Extract the (x, y) coordinate from the center of the cell holding the provided text.  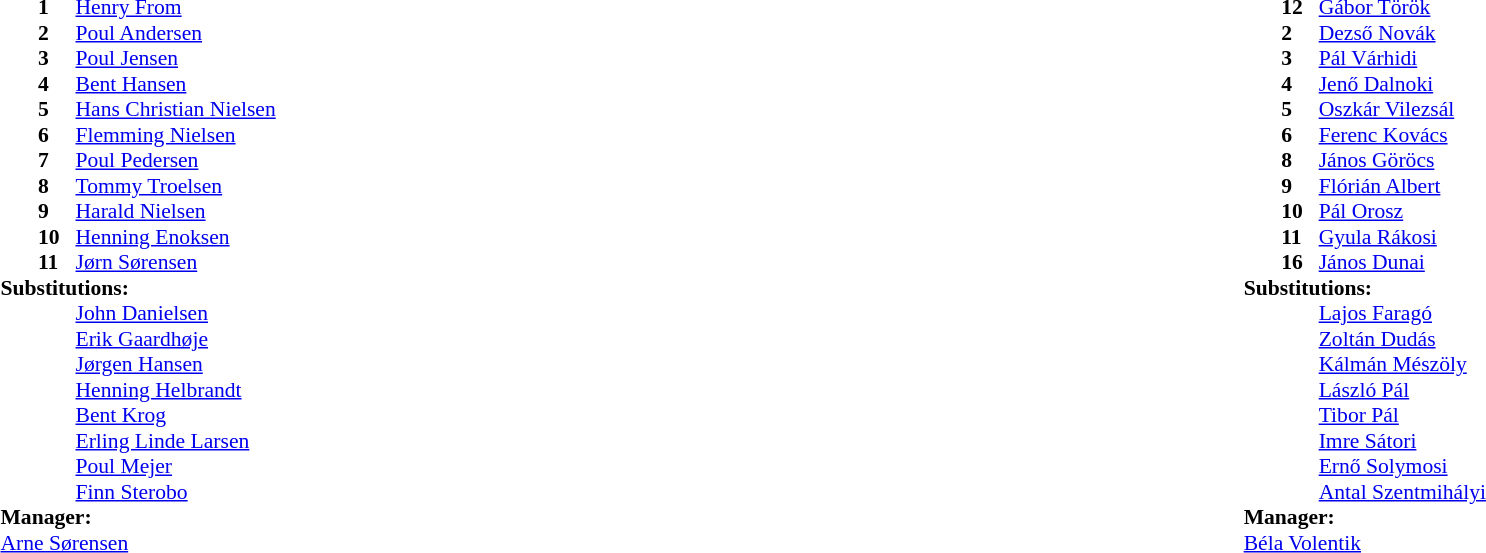
Pál Várhidi (1402, 59)
Erik Gaardhøje (176, 339)
Poul Andersen (176, 33)
Poul Jensen (176, 59)
Bent Krog (176, 415)
Harald Nielsen (176, 211)
Tommy Troelsen (176, 186)
Ernő Solymosi (1402, 467)
Tibor Pál (1402, 415)
Erling Linde Larsen (176, 441)
Gyula Rákosi (1402, 237)
Bent Hansen (176, 84)
Jørn Sørensen (176, 263)
János Dunai (1402, 263)
Pál Orosz (1402, 211)
Henning Helbrandt (176, 390)
Henning Enoksen (176, 237)
Imre Sátori (1402, 441)
Dezső Novák (1402, 33)
16 (1300, 263)
Poul Mejer (176, 467)
Zoltán Dudás (1402, 339)
Poul Pedersen (176, 161)
Finn Sterobo (176, 492)
János Göröcs (1402, 161)
Ferenc Kovács (1402, 135)
Oszkár Vilezsál (1402, 109)
7 (57, 161)
Antal Szentmihályi (1402, 492)
Lajos Faragó (1402, 313)
László Pál (1402, 390)
Kálmán Mészöly (1402, 365)
Flemming Nielsen (176, 135)
Jørgen Hansen (176, 365)
Jenő Dalnoki (1402, 84)
Hans Christian Nielsen (176, 109)
John Danielsen (176, 313)
Flórián Albert (1402, 186)
